Identify which cell holds the provided text, then report its (x, y) central coordinate. 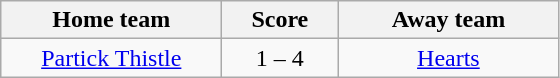
Partick Thistle (112, 58)
1 – 4 (280, 58)
Home team (112, 20)
Score (280, 20)
Hearts (448, 58)
Away team (448, 20)
